Return the (x, y) coordinate for the center point of the cell that contains the specified text.  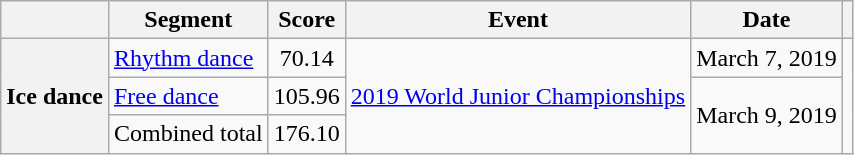
Date (767, 20)
Event (518, 20)
Free dance (188, 96)
Ice dance (55, 96)
2019 World Junior Championships (518, 96)
March 7, 2019 (767, 58)
Combined total (188, 134)
Score (306, 20)
176.10 (306, 134)
Rhythm dance (188, 58)
105.96 (306, 96)
70.14 (306, 58)
Segment (188, 20)
March 9, 2019 (767, 115)
